Pinpoint the cell where the given text exists, returning its [X, Y] midpoint coordinate. 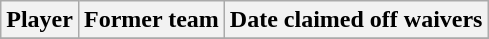
Date claimed off waivers [356, 20]
Former team [151, 20]
Player [40, 20]
